Find where the given text appears and provide that cell's center as (X, Y) coordinate. 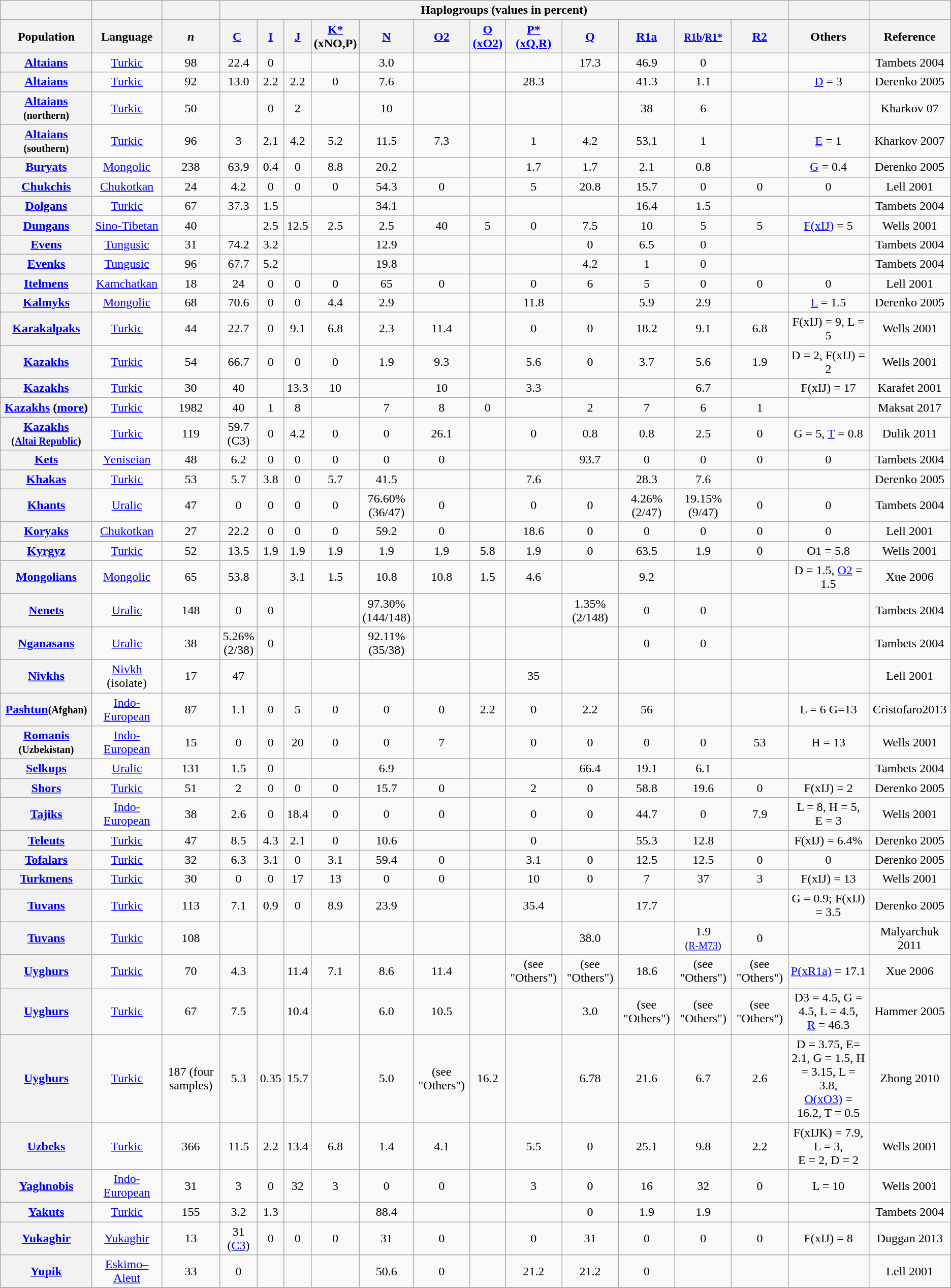
P(xR1a) = 17.1 (828, 971)
66.4 (590, 769)
R1b/R1* (703, 37)
33 (191, 1271)
22.4 (239, 62)
22.2 (239, 531)
E = 1 (828, 141)
G = 0.9; F(xIJ) = 3.5 (828, 905)
4.1 (442, 1146)
O1 = 5.8 (828, 551)
5.0 (387, 1078)
7.3 (442, 141)
9.3 (442, 362)
10.5 (442, 1011)
53.1 (646, 141)
n (191, 37)
59.7(C3) (239, 434)
5.3 (239, 1078)
Kazakhs (more) (46, 407)
6.9 (387, 769)
5.5 (533, 1146)
53.8 (239, 577)
55.3 (646, 840)
238 (191, 167)
35 (533, 676)
L = 10 (828, 1186)
48 (191, 460)
19.1 (646, 769)
27 (191, 531)
52 (191, 551)
8.8 (335, 167)
Dulik 2011 (909, 434)
I (270, 37)
Tajiks (46, 814)
O2 (442, 37)
41.5 (387, 479)
19.15%(9/47) (703, 505)
59.4 (387, 860)
Nganasans (46, 643)
F(xIJ) = 13 (828, 879)
10.4 (298, 1011)
Kalmyks (46, 303)
N (387, 37)
6.5 (646, 244)
1.35%(2/148) (590, 610)
44.7 (646, 814)
Karafet 2001 (909, 388)
Romanis (Uzbekistan) (46, 743)
D3 = 4.5, G = 4.5, L = 4.5, R = 46.3 (828, 1011)
18.4 (298, 814)
6.0 (387, 1011)
9.8 (703, 1146)
113 (191, 905)
Khakas (46, 479)
13.4 (298, 1146)
3.7 (646, 362)
8.6 (387, 971)
Chukchis (46, 186)
59.2 (387, 531)
25.1 (646, 1146)
6.2 (239, 460)
Shors (46, 788)
63.9 (239, 167)
H = 13 (828, 743)
Turkmens (46, 879)
G = 5, T = 0.8 (828, 434)
Buryats (46, 167)
R2 (760, 37)
Mongolians (46, 577)
Nivkh (isolate) (127, 676)
20.2 (387, 167)
13.5 (239, 551)
Others (828, 37)
Sino-Tibetan (127, 225)
7.9 (760, 814)
66.7 (239, 362)
L = 8, H = 5,E = 3 (828, 814)
Evenks (46, 264)
Zhong 2010 (909, 1078)
98 (191, 62)
68 (191, 303)
Khants (46, 505)
Kazakhs(Altai Republic) (46, 434)
Kets (46, 460)
92.11%(35/38) (387, 643)
12.9 (387, 244)
131 (191, 769)
Kharkov 2007 (909, 141)
F(xIJ) = 9, L = 5 (828, 329)
366 (191, 1146)
13.0 (239, 82)
5.8 (488, 551)
Reference (909, 37)
119 (191, 434)
54 (191, 362)
15 (191, 743)
35.4 (533, 905)
Yaghnobis (46, 1186)
Koryaks (46, 531)
Nivkhs (46, 676)
Kharkov 07 (909, 108)
Q (590, 37)
97.30%(144/148) (387, 610)
0.9 (270, 905)
16 (646, 1186)
Yakuts (46, 1212)
187 (four samples) (191, 1078)
22.7 (239, 329)
Karakalpaks (46, 329)
70 (191, 971)
1982 (191, 407)
Haplogroups (values in percent) (504, 10)
46.9 (646, 62)
Malyarchuk 2011 (909, 938)
0.4 (270, 167)
58.8 (646, 788)
Yeniseian (127, 460)
54.3 (387, 186)
J (298, 37)
38.0 (590, 938)
1.4 (387, 1146)
37 (703, 879)
37.3 (239, 206)
92 (191, 82)
18 (191, 283)
20.8 (590, 186)
88.4 (387, 1212)
Yupik (46, 1271)
6.1 (703, 769)
F(xIJK) = 7.9, L = 3,E = 2, D = 2 (828, 1146)
Maksat 2017 (909, 407)
5.26%(2/38) (239, 643)
Cristofaro2013 (909, 709)
26.1 (442, 434)
2.3 (387, 329)
K* (xNO,P) (335, 37)
63.5 (646, 551)
10.6 (387, 840)
16.4 (646, 206)
Selkups (46, 769)
31(C3) (239, 1238)
4.26%(2/47) (646, 505)
8.5 (239, 840)
Kyrgyz (46, 551)
5.9 (646, 303)
Teleuts (46, 840)
19.6 (703, 788)
18.2 (646, 329)
6.78 (590, 1078)
148 (191, 610)
D = 3.75, E= 2.1, G = 1.5, H = 3.15, L = 3.8, O(xO3) = 16.2, T = 0.5 (828, 1078)
C (239, 37)
51 (191, 788)
Dungans (46, 225)
4.6 (533, 577)
D = 1.5, O2 = 1.5 (828, 577)
Population (46, 37)
12.8 (703, 840)
70.6 (239, 303)
8.9 (335, 905)
93.7 (590, 460)
F(xIJ) = 2 (828, 788)
87 (191, 709)
Altaians (northern) (46, 108)
0.35 (270, 1078)
Evens (46, 244)
Nenets (46, 610)
Hammer 2005 (909, 1011)
F(xIJ) = 8 (828, 1238)
G = 0.4 (828, 167)
50 (191, 108)
13.3 (298, 388)
19.8 (387, 264)
Uzbeks (46, 1146)
20 (298, 743)
L = 6 G=13 (828, 709)
44 (191, 329)
F(xIJ) = 6.4% (828, 840)
P*(xQ,R) (533, 37)
Language (127, 37)
74.2 (239, 244)
155 (191, 1212)
50.6 (387, 1271)
17.7 (646, 905)
Dolgans (46, 206)
1.3 (270, 1212)
Eskimo–Aleut (127, 1271)
D = 2, F(xIJ) = 2 (828, 362)
Tofalars (46, 860)
34.1 (387, 206)
11.8 (533, 303)
3.3 (533, 388)
6.3 (239, 860)
D = 3 (828, 82)
67.7 (239, 264)
108 (191, 938)
Duggan 2013 (909, 1238)
17.3 (590, 62)
R1a (646, 37)
3.8 (270, 479)
Itelmens (46, 283)
41.3 (646, 82)
16.2 (488, 1078)
1.9(R-M73) (703, 938)
23.9 (387, 905)
Kamchatkan (127, 283)
21.6 (646, 1078)
F(xIJ) = 17 (828, 388)
Pashtun(Afghan) (46, 709)
76.60%(36/47) (387, 505)
4.4 (335, 303)
9.2 (646, 577)
O(xO2) (488, 37)
56 (646, 709)
L = 1.5 (828, 303)
F(xIJ) = 5 (828, 225)
Altaians (southern) (46, 141)
